Output the [X, Y] coordinate of the center of the cell containing the given text.  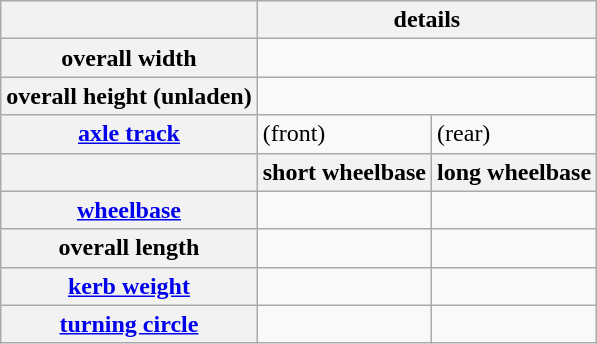
wheelbase [129, 210]
short wheelbase [344, 172]
turning circle [129, 324]
(rear) [514, 134]
(front) [344, 134]
axle track [129, 134]
details [426, 20]
overall height (unladen) [129, 96]
overall width [129, 58]
long wheelbase [514, 172]
overall length [129, 248]
kerb weight [129, 286]
